Scan for the cell matching the given text and deliver its [X, Y] coordinate at center. 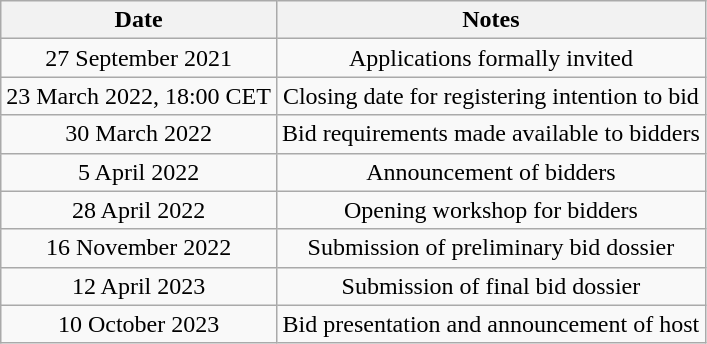
5 April 2022 [139, 172]
28 April 2022 [139, 210]
12 April 2023 [139, 286]
Opening workshop for bidders [490, 210]
Announcement of bidders [490, 172]
16 November 2022 [139, 248]
Bid presentation and announcement of host [490, 324]
Date [139, 20]
Notes [490, 20]
Submission of final bid dossier [490, 286]
27 September 2021 [139, 58]
10 October 2023 [139, 324]
23 March 2022, 18:00 CET [139, 96]
30 March 2022 [139, 134]
Closing date for registering intention to bid [490, 96]
Applications formally invited [490, 58]
Submission of preliminary bid dossier [490, 248]
Bid requirements made available to bidders [490, 134]
